Pinpoint the cell where the given text exists, returning its [X, Y] midpoint coordinate. 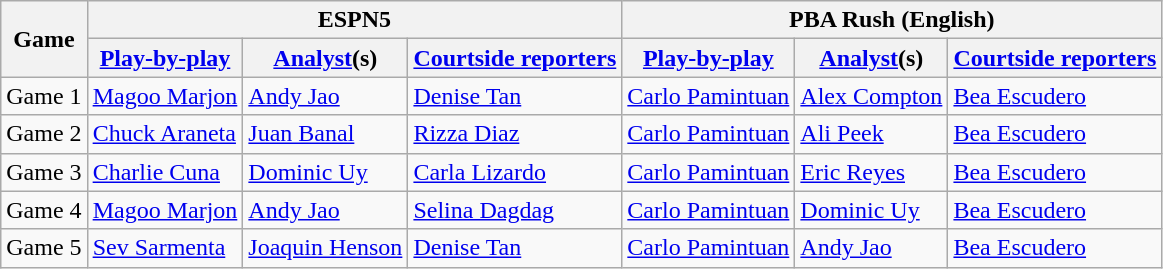
Juan Banal [326, 134]
Game 4 [44, 210]
Rizza Diaz [515, 134]
Game 2 [44, 134]
Eric Reyes [872, 172]
Game 5 [44, 248]
Alex Compton [872, 96]
Game [44, 39]
Sev Sarmenta [165, 248]
ESPN5 [354, 20]
Charlie Cuna [165, 172]
Game 3 [44, 172]
Joaquin Henson [326, 248]
PBA Rush (English) [892, 20]
Game 1 [44, 96]
Ali Peek [872, 134]
Chuck Araneta [165, 134]
Carla Lizardo [515, 172]
Selina Dagdag [515, 210]
